Extract the (X, Y) coordinate from the center of the cell holding the provided text.  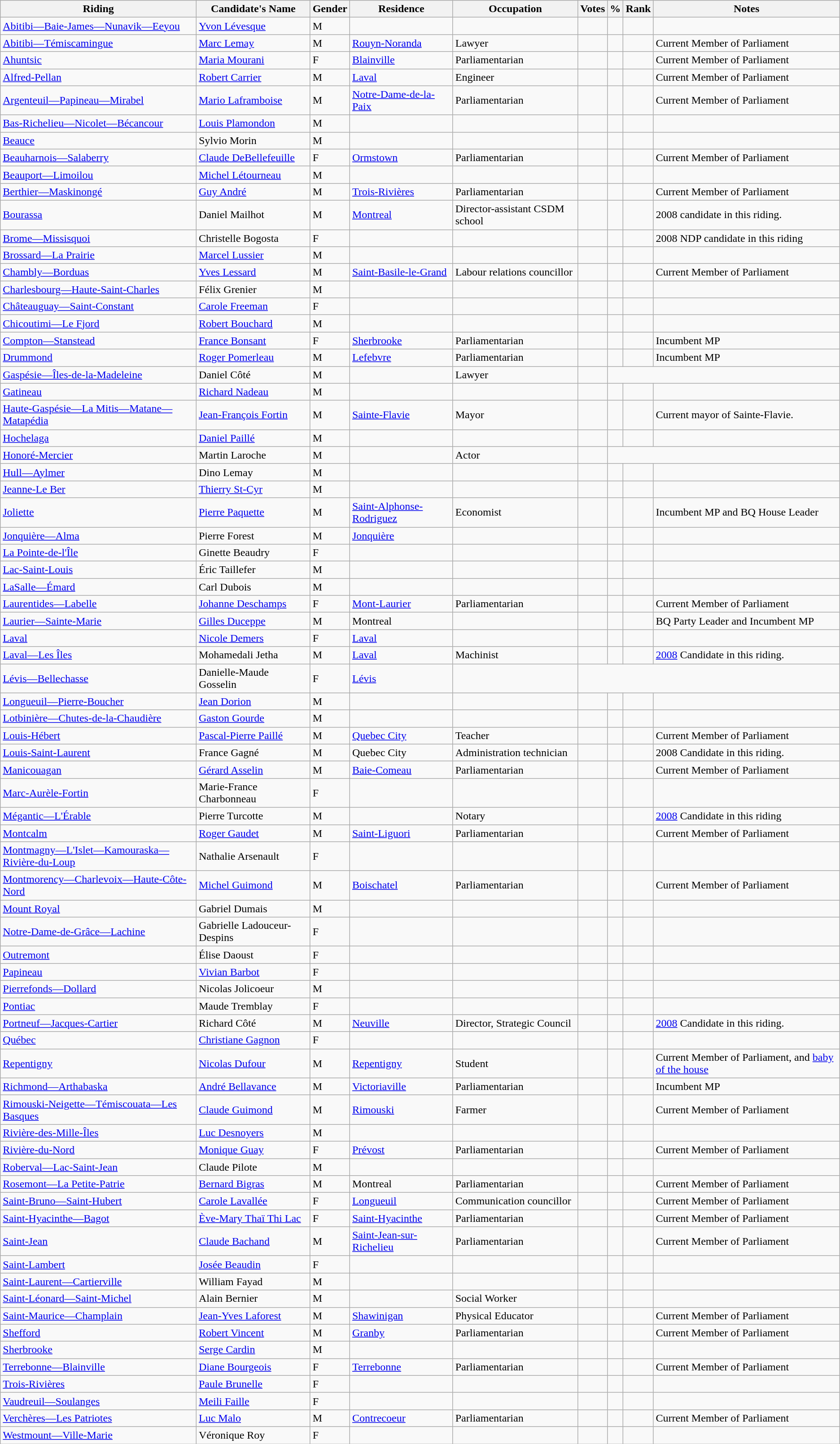
LaSalle—Émard (99, 587)
Brossard—La Prairie (99, 255)
Incumbent MP and BQ House Leader (747, 512)
Roger Pomerleau (253, 358)
Jonquière (401, 535)
Terrebonne (401, 1367)
Notre-Dame-de-la-Paix (401, 101)
Guy André (253, 192)
Rank (638, 9)
Bourassa (99, 214)
Rimouski-Neigette—Témiscouata—Les Basques (99, 1109)
Neuville (401, 1023)
BQ Party Leader and Incumbent MP (747, 621)
Pierre Forest (253, 535)
William Fayad (253, 1282)
Brome—Missisquoi (99, 238)
Maria Mourani (253, 60)
Beauharnois—Salaberry (99, 158)
Marcel Lussier (253, 255)
Outremont (99, 955)
Rouyn-Noranda (401, 43)
Meili Faille (253, 1401)
Pierre Turcotte (253, 816)
Notary (515, 816)
2008 Candidate in this riding (747, 816)
Saint-Liguori (401, 833)
Gabrielle Ladouceur-Despins (253, 932)
Engineer (515, 77)
Prévost (401, 1150)
Riding (99, 9)
Martin Laroche (253, 455)
Mohamedali Jetha (253, 655)
Éric Taillefer (253, 570)
Daniel Paillé (253, 438)
Hull—Aylmer (99, 472)
Montmorency—Charlevoix—Haute-Côte-Nord (99, 886)
Mégantic—L'Érable (99, 816)
Marie-France Charbonneau (253, 792)
Rivière-des-Mille-Îles (99, 1133)
Nicole Demers (253, 638)
Papineau (99, 972)
Machinist (515, 655)
Johanne Deschamps (253, 604)
Beauport—Limoilou (99, 175)
Saint-Alphonse-Rodriguez (401, 512)
Jean-Yves Laforest (253, 1316)
Luc Desnoyers (253, 1133)
Labour relations councillor (515, 272)
Claude Guimond (253, 1109)
Richard Nadeau (253, 392)
Danielle-Maude Gosselin (253, 678)
Pontiac (99, 1006)
Québec (99, 1040)
Rimouski (401, 1109)
Drummond (99, 358)
Argenteuil—Papineau—Mirabel (99, 101)
Serge Cardin (253, 1350)
Contrecoeur (401, 1418)
Verchères—Les Patriotes (99, 1418)
Gérard Asselin (253, 770)
Rosemont—La Petite-Patrie (99, 1184)
Yves Lessard (253, 272)
Granby (401, 1333)
Lac-Saint-Louis (99, 570)
Chambly—Borduas (99, 272)
Teacher (515, 735)
Baie-Comeau (401, 770)
Jean Dorion (253, 701)
Maude Tremblay (253, 1006)
Saint-Léonard—Saint-Michel (99, 1299)
La Pointe-de-l'Île (99, 553)
Montmagny—L'Islet—Kamouraska—Rivière-du-Loup (99, 856)
Pierrefonds—Dollard (99, 989)
Pascal-Pierre Paillé (253, 735)
Laval—Les Îles (99, 655)
Victoriaville (401, 1086)
Lotbinière—Chutes-de-la-Chaudière (99, 718)
Physical Educator (515, 1316)
Louis-Saint-Laurent (99, 753)
Westmount—Ville-Marie (99, 1435)
Administration technician (515, 753)
Communication councillor (515, 1201)
Lefebvre (401, 358)
Luc Malo (253, 1418)
Saint-Maurice—Champlain (99, 1316)
Mount Royal (99, 909)
Richard Côté (253, 1023)
Residence (401, 9)
André Bellavance (253, 1086)
Beauce (99, 140)
Claude Bachand (253, 1241)
Jean-François Fortin (253, 415)
Honoré-Mercier (99, 455)
Gender (330, 9)
Berthier—Maskinongé (99, 192)
Economist (515, 512)
Alfred-Pellan (99, 77)
Shawinigan (401, 1316)
Longueuil (401, 1201)
Nicolas Jolicoeur (253, 989)
Louis-Hébert (99, 735)
Claude Pilote (253, 1167)
Boischatel (401, 886)
2008 candidate in this riding. (747, 214)
Ahuntsic (99, 60)
Blainville (401, 60)
Daniel Mailhot (253, 214)
Saint-Jean-sur-Richelieu (401, 1241)
Charlesbourg—Haute-Saint-Charles (99, 289)
Mont-Laurier (401, 604)
Jonquière—Alma (99, 535)
Director-assistant CSDM school (515, 214)
Saint-Basile-le-Grand (401, 272)
Mayor (515, 415)
Student (515, 1063)
Farmer (515, 1109)
Lévis—Bellechasse (99, 678)
Terrebonne—Blainville (99, 1367)
Abitibi—Témiscamingue (99, 43)
Daniel Côté (253, 375)
% (616, 9)
Dino Lemay (253, 472)
Paule Brunelle (253, 1384)
Vaudreuil—Soulanges (99, 1401)
Haute-Gaspésie—La Mitis—Matane—Matapédia (99, 415)
Saint-Lambert (99, 1265)
Nicolas Dufour (253, 1063)
Châteauguay—Saint-Constant (99, 306)
Véronique Roy (253, 1435)
Alain Bernier (253, 1299)
Laurentides—Labelle (99, 604)
Sylvio Morin (253, 140)
Saint-Jean (99, 1241)
Occupation (515, 9)
Louis Plamondon (253, 123)
Saint-Hyacinthe (401, 1218)
France Bonsant (253, 341)
Christelle Bogosta (253, 238)
Michel Guimond (253, 886)
Laurier—Sainte-Marie (99, 621)
Claude DeBellefeuille (253, 158)
Saint-Hyacinthe—Bagot (99, 1218)
Élise Daoust (253, 955)
Saint-Laurent—Cartierville (99, 1282)
Félix Grenier (253, 289)
Gaspésie—Îles-de-la-Madeleine (99, 375)
Nathalie Arsenault (253, 856)
Ginette Beaudry (253, 553)
2008 NDP candidate in this riding (747, 238)
Carole Freeman (253, 306)
Shefford (99, 1333)
Longueuil—Pierre-Boucher (99, 701)
Gilles Duceppe (253, 621)
Lévis (401, 678)
Current Member of Parliament, and baby of the house (747, 1063)
Monique Guay (253, 1150)
Pierre Paquette (253, 512)
Josée Beaudin (253, 1265)
Gatineau (99, 392)
Saint-Bruno—Saint-Hubert (99, 1201)
Social Worker (515, 1299)
Hochelaga (99, 438)
Notre-Dame-de-Grâce—Lachine (99, 932)
Candidate's Name (253, 9)
Notes (747, 9)
Chicoutimi—Le Fjord (99, 324)
Director, Strategic Council (515, 1023)
Bernard Bigras (253, 1184)
Bas-Richelieu—Nicolet—Bécancour (99, 123)
Carl Dubois (253, 587)
Yvon Lévesque (253, 26)
Joliette (99, 512)
Robert Bouchard (253, 324)
Robert Carrier (253, 77)
France Gagné (253, 753)
Abitibi—Baie-James—Nunavik—Eeyou (99, 26)
Carole Lavallée (253, 1201)
Gabriel Dumais (253, 909)
Richmond—Arthabaska (99, 1086)
Sainte-Flavie (401, 415)
Gaston Gourde (253, 718)
Marc Lemay (253, 43)
Rivière-du-Nord (99, 1150)
Christiane Gagnon (253, 1040)
Compton—Stanstead (99, 341)
Thierry St-Cyr (253, 489)
Diane Bourgeois (253, 1367)
Mario Laframboise (253, 101)
Robert Vincent (253, 1333)
Roger Gaudet (253, 833)
Roberval—Lac-Saint-Jean (99, 1167)
Current mayor of Sainte-Flavie. (747, 415)
Jeanne-Le Ber (99, 489)
Montcalm (99, 833)
Marc-Aurèle-Fortin (99, 792)
Actor (515, 455)
Michel Létourneau (253, 175)
Vivian Barbot (253, 972)
Votes (593, 9)
Ève-Mary Thaï Thi Lac (253, 1218)
Manicouagan (99, 770)
Ormstown (401, 158)
Portneuf—Jacques-Cartier (99, 1023)
